Capture the cell that displays the provided text and extract its (x, y) central coordinate. 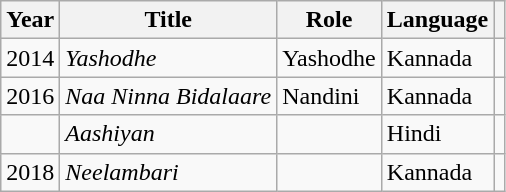
2014 (30, 58)
Nandini (330, 96)
Language (437, 20)
Aashiyan (168, 134)
Neelambari (168, 172)
Year (30, 20)
Title (168, 20)
Role (330, 20)
2016 (30, 96)
2018 (30, 172)
Hindi (437, 134)
Naa Ninna Bidalaare (168, 96)
